Scan for the cell matching the given text and deliver its [x, y] coordinate at center. 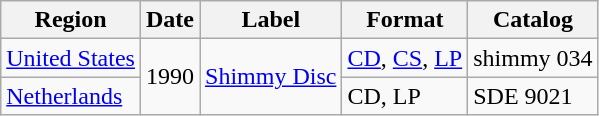
1990 [170, 77]
Format [405, 20]
CD, LP [405, 96]
CD, CS, LP [405, 58]
Catalog [533, 20]
shimmy 034 [533, 58]
Shimmy Disc [271, 77]
Label [271, 20]
SDE 9021 [533, 96]
Region [71, 20]
Date [170, 20]
Netherlands [71, 96]
United States [71, 58]
